Pinpoint the cell where the given text exists, returning its [X, Y] midpoint coordinate. 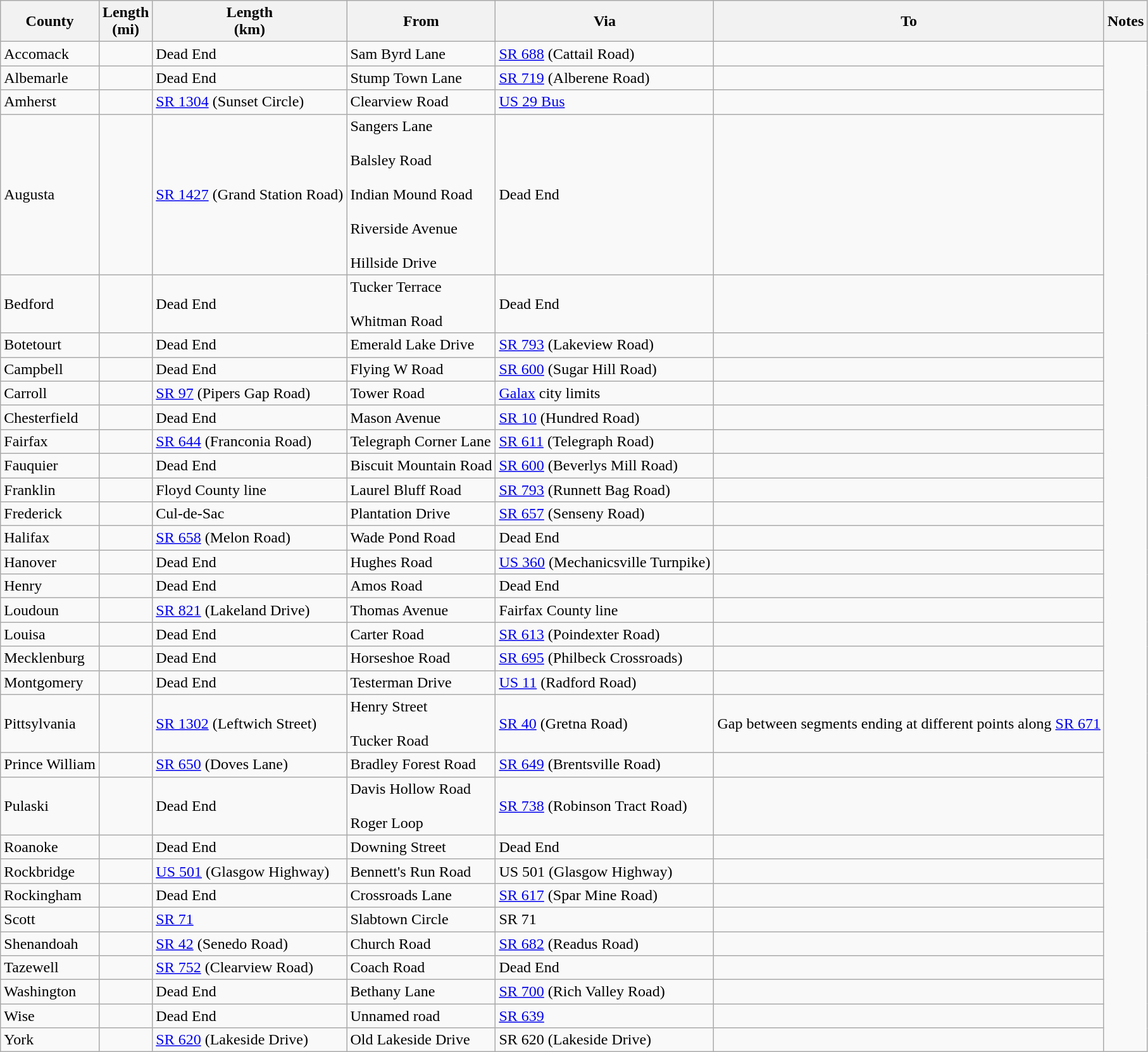
Flying W Road [421, 369]
Henry [50, 586]
Halifax [50, 538]
Rockingham [50, 895]
Chesterfield [50, 417]
Downing Street [421, 847]
SR 1427 (Grand Station Road) [249, 194]
SR 821 (Lakeland Drive) [249, 610]
Tazewell [50, 968]
Botetourt [50, 345]
Accomack [50, 54]
Pulaski [50, 806]
SR 695 (Philbeck Crossroads) [605, 658]
Galax city limits [605, 393]
Mecklenburg [50, 658]
SR 40 (Gretna Road) [605, 723]
Plantation Drive [421, 514]
Amos Road [421, 586]
Floyd County line [249, 489]
Hanover [50, 562]
SR 42 (Senedo Road) [249, 944]
Fairfax County line [605, 610]
Tower Road [421, 393]
Augusta [50, 194]
Laurel Bluff Road [421, 489]
Fairfax [50, 441]
SR 793 (Runnett Bag Road) [605, 489]
Old Lakeside Drive [421, 1040]
Roanoke [50, 847]
Amherst [50, 102]
SR 649 (Brentsville Road) [605, 765]
Fauquier [50, 465]
Montgomery [50, 682]
Frederick [50, 514]
SR 688 (Cattail Road) [605, 54]
Louisa [50, 634]
SR 657 (Senseny Road) [605, 514]
Franklin [50, 489]
Telegraph Corner Lane [421, 441]
Cul-de-Sac [249, 514]
Shenandoah [50, 944]
Bethany Lane [421, 992]
Clearview Road [421, 102]
Carter Road [421, 634]
Pittsylvania [50, 723]
SR 1302 (Leftwich Street) [249, 723]
Unnamed road [421, 1016]
Slabtown Circle [421, 919]
Length(km) [249, 22]
SR 617 (Spar Mine Road) [605, 895]
Crossroads Lane [421, 895]
SR 613 (Poindexter Road) [605, 634]
Wise [50, 1016]
Hughes Road [421, 562]
Rockbridge [50, 871]
SR 650 (Doves Lane) [249, 765]
Coach Road [421, 968]
Notes [1125, 22]
To [909, 22]
Mason Avenue [421, 417]
Bedford [50, 304]
Gap between segments ending at different points along SR 671 [909, 723]
US 360 (Mechanicsville Turnpike) [605, 562]
SR 658 (Melon Road) [249, 538]
Testerman Drive [421, 682]
US 11 (Radford Road) [605, 682]
SR 10 (Hundred Road) [605, 417]
SR 600 (Beverlys Mill Road) [605, 465]
Loudoun [50, 610]
SR 738 (Robinson Tract Road) [605, 806]
Bennett's Run Road [421, 871]
Biscuit Mountain Road [421, 465]
Horseshoe Road [421, 658]
Davis Hollow RoadRoger Loop [421, 806]
Prince William [50, 765]
York [50, 1040]
Carroll [50, 393]
From [421, 22]
Wade Pond Road [421, 538]
SR 700 (Rich Valley Road) [605, 992]
Church Road [421, 944]
County [50, 22]
SR 793 (Lakeview Road) [605, 345]
Stump Town Lane [421, 78]
Albemarle [50, 78]
Henry StreetTucker Road [421, 723]
SR 644 (Franconia Road) [249, 441]
SR 719 (Alberene Road) [605, 78]
SR 97 (Pipers Gap Road) [249, 393]
Thomas Avenue [421, 610]
Campbell [50, 369]
SR 752 (Clearview Road) [249, 968]
Washington [50, 992]
SR 682 (Readus Road) [605, 944]
SR 1304 (Sunset Circle) [249, 102]
Via [605, 22]
Sam Byrd Lane [421, 54]
Scott [50, 919]
Tucker TerraceWhitman Road [421, 304]
Sangers LaneBalsley RoadIndian Mound RoadRiverside AvenueHillside Drive [421, 194]
US 29 Bus [605, 102]
SR 611 (Telegraph Road) [605, 441]
Length(mi) [125, 22]
SR 600 (Sugar Hill Road) [605, 369]
SR 639 [605, 1016]
Emerald Lake Drive [421, 345]
Bradley Forest Road [421, 765]
